From the cell containing the given text, extract its center point as (X, Y) coordinate. 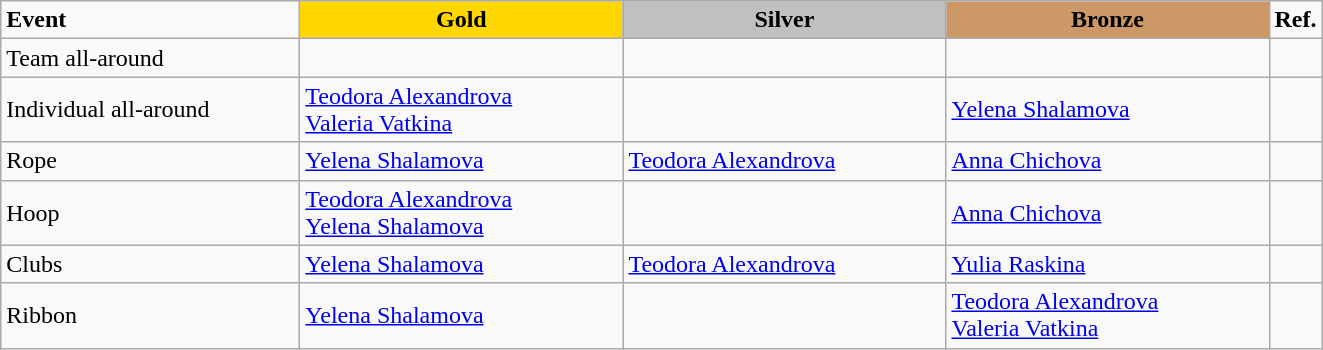
Ribbon (150, 316)
Bronze (1108, 20)
Silver (784, 20)
Teodora Alexandrova Yelena Shalamova (462, 212)
Team all-around (150, 58)
Gold (462, 20)
Clubs (150, 264)
Individual all-around (150, 110)
Hoop (150, 212)
Yulia Raskina (1108, 264)
Event (150, 20)
Rope (150, 161)
Ref. (1296, 20)
